Scan for the cell matching the given text and deliver its (x, y) coordinate at center. 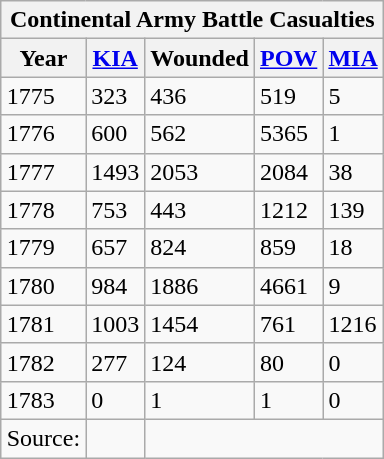
859 (288, 248)
4661 (288, 286)
1779 (43, 248)
1780 (43, 286)
MIA (353, 58)
824 (200, 248)
KIA (116, 58)
443 (200, 210)
9 (353, 286)
80 (288, 362)
Year (43, 58)
5 (353, 96)
5365 (288, 134)
1003 (116, 324)
1776 (43, 134)
Continental Army Battle Casualties (192, 20)
POW (288, 58)
1778 (43, 210)
139 (353, 210)
436 (200, 96)
519 (288, 96)
1212 (288, 210)
2053 (200, 172)
Wounded (200, 58)
Source: (43, 438)
1782 (43, 362)
323 (116, 96)
753 (116, 210)
1493 (116, 172)
124 (200, 362)
1454 (200, 324)
1783 (43, 400)
984 (116, 286)
562 (200, 134)
1216 (353, 324)
1775 (43, 96)
761 (288, 324)
2084 (288, 172)
1781 (43, 324)
38 (353, 172)
277 (116, 362)
600 (116, 134)
1886 (200, 286)
18 (353, 248)
657 (116, 248)
1777 (43, 172)
